Return the [X, Y] coordinate for the center point of the cell that contains the specified text.  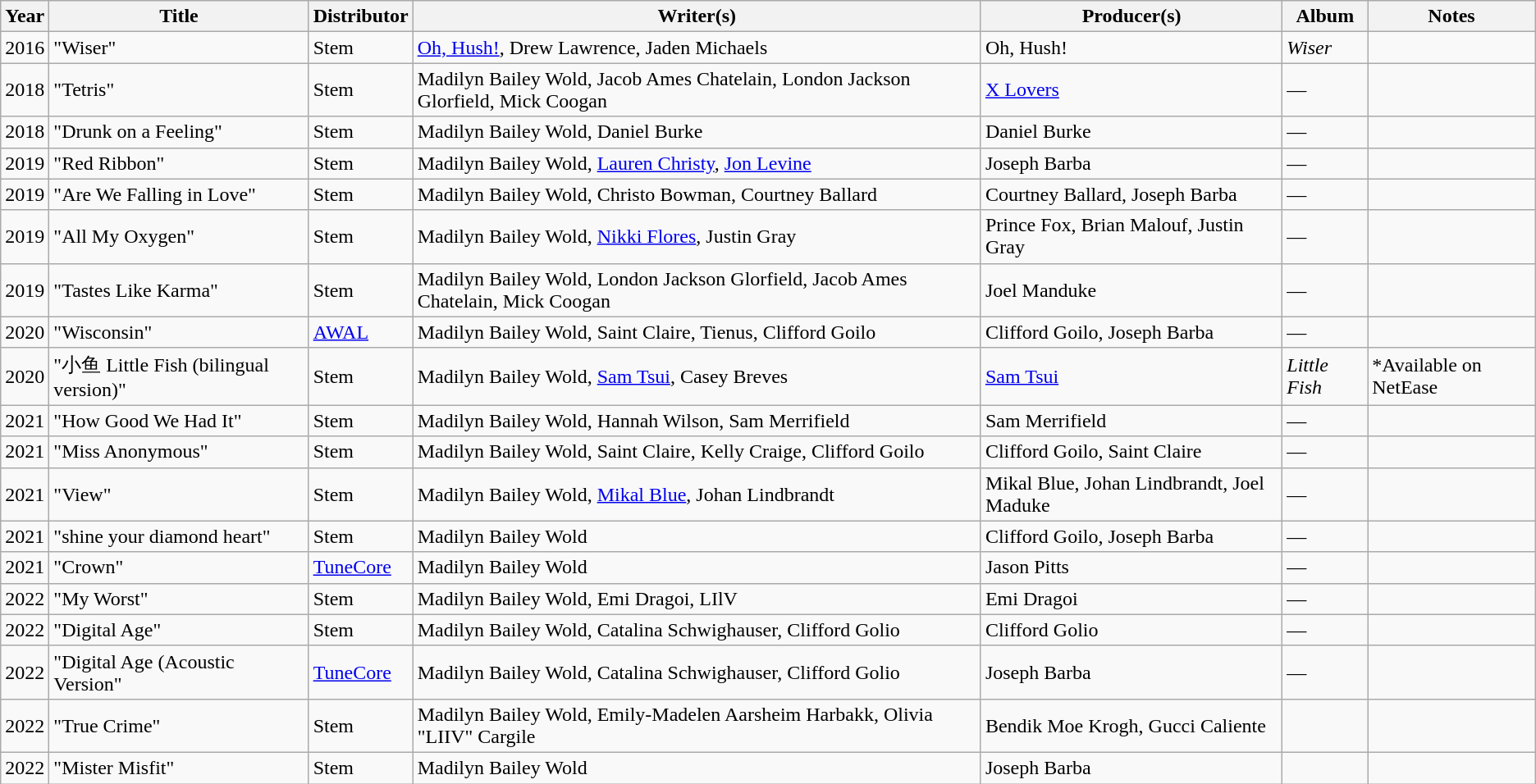
"Digital Age" [179, 630]
Sam Merrifield [1131, 421]
Madilyn Bailey Wold, Emily-Madelen Aarsheim Harbakk, Olivia "LIIV" Cargile [697, 725]
Writer(s) [697, 16]
Joel Manduke [1131, 290]
Oh, Hush! [1131, 48]
"Miss Anonymous" [179, 452]
Clifford Golio [1131, 630]
"Tetris" [179, 90]
Madilyn Bailey Wold, Sam Tsui, Casey Breves [697, 376]
Bendik Moe Krogh, Gucci Caliente [1131, 725]
*Available on NetEase [1451, 376]
"shine your diamond heart" [179, 536]
Madilyn Bailey Wold, Lauren Christy, Jon Levine [697, 163]
Madilyn Bailey Wold, Christo Bowman, Courtney Ballard [697, 194]
2016 [25, 48]
Madilyn Bailey Wold, Mikal Blue, Johan Lindbrandt [697, 494]
Title [179, 16]
Madilyn Bailey Wold, Hannah Wilson, Sam Merrifield [697, 421]
Wiser [1325, 48]
"True Crime" [179, 725]
Mikal Blue, Johan Lindbrandt, Joel Maduke [1131, 494]
Daniel Burke [1131, 132]
"Are We Falling in Love" [179, 194]
"Crown" [179, 567]
Courtney Ballard, Joseph Barba [1131, 194]
Oh, Hush!, Drew Lawrence, Jaden Michaels [697, 48]
Distributor [361, 16]
AWAL [361, 332]
"Drunk on a Feeling" [179, 132]
"Wiser" [179, 48]
Madilyn Bailey Wold, London Jackson Glorfield, Jacob Ames Chatelain, Mick Coogan [697, 290]
"How Good We Had It" [179, 421]
Madilyn Bailey Wold, Jacob Ames Chatelain, London Jackson Glorfield, Mick Coogan [697, 90]
"Mister Misfit" [179, 768]
Madilyn Bailey Wold, Emi Dragoi, LIlV [697, 599]
"My Worst" [179, 599]
Madilyn Bailey Wold, Saint Claire, Kelly Craige, Clifford Goilo [697, 452]
"Red Ribbon" [179, 163]
Madilyn Bailey Wold, Saint Claire, Tienus, Clifford Goilo [697, 332]
Year [25, 16]
X Lovers [1131, 90]
Madilyn Bailey Wold, Nikki Flores, Justin Gray [697, 236]
Prince Fox, Brian Malouf, Justin Gray [1131, 236]
Notes [1451, 16]
"View" [179, 494]
Album [1325, 16]
"Wisconsin" [179, 332]
"All My Oxygen" [179, 236]
Sam Tsui [1131, 376]
Madilyn Bailey Wold, Daniel Burke [697, 132]
Jason Pitts [1131, 567]
Emi Dragoi [1131, 599]
Producer(s) [1131, 16]
Little Fish [1325, 376]
"Tastes Like Karma" [179, 290]
Clifford Goilo, Saint Claire [1131, 452]
"Digital Age (Acoustic Version" [179, 672]
"小鱼 Little Fish (bilingual version)" [179, 376]
